Locate the cell with the specified text and output its (x, y) center coordinate. 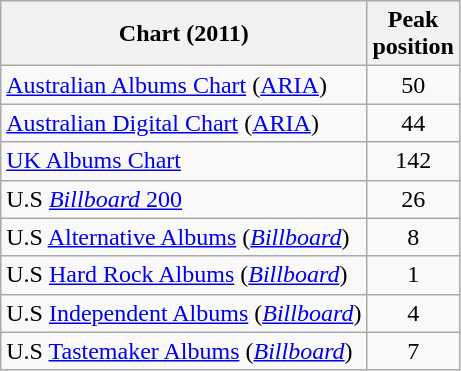
50 (413, 85)
8 (413, 237)
142 (413, 161)
U.S Tastemaker Albums (Billboard) (184, 351)
Australian Albums Chart (ARIA) (184, 85)
44 (413, 123)
Peak position (413, 34)
U.S Independent Albums (Billboard) (184, 313)
26 (413, 199)
Australian Digital Chart (ARIA) (184, 123)
4 (413, 313)
Chart (2011) (184, 34)
1 (413, 275)
UK Albums Chart (184, 161)
U.S Alternative Albums (Billboard) (184, 237)
7 (413, 351)
U.S Billboard 200 (184, 199)
U.S Hard Rock Albums (Billboard) (184, 275)
